Detect which cell encompasses the target text, then output its (x, y) center coordinate. 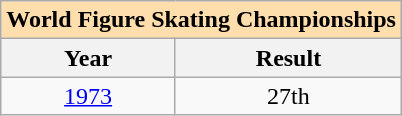
Year (88, 58)
Result (288, 58)
27th (288, 96)
1973 (88, 96)
World Figure Skating Championships (202, 20)
